Identify which cell holds the provided text, then report its (x, y) central coordinate. 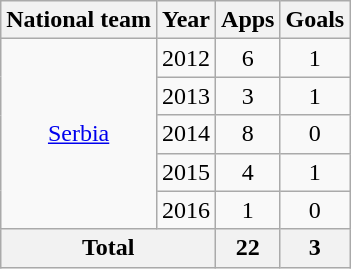
8 (248, 134)
National team (79, 20)
2012 (186, 58)
4 (248, 172)
Year (186, 20)
2014 (186, 134)
Goals (315, 20)
Total (108, 248)
2015 (186, 172)
2016 (186, 210)
2013 (186, 96)
Apps (248, 20)
6 (248, 58)
Serbia (79, 134)
22 (248, 248)
